Return the [x, y] coordinate for the center point of the cell that contains the specified text.  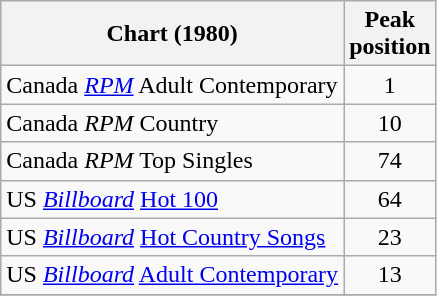
64 [390, 199]
74 [390, 161]
US Billboard Hot 100 [172, 199]
Chart (1980) [172, 34]
US Billboard Adult Contemporary [172, 275]
23 [390, 237]
10 [390, 123]
1 [390, 85]
Canada RPM Top Singles [172, 161]
US Billboard Hot Country Songs [172, 237]
Canada RPM Country [172, 123]
13 [390, 275]
Canada RPM Adult Contemporary [172, 85]
Peakposition [390, 34]
